Return (X, Y) of the center of cell containing provided text 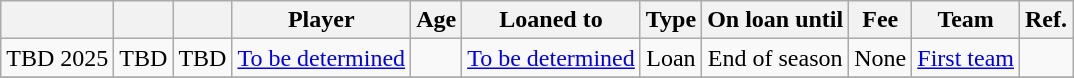
On loan until (776, 20)
Player (322, 20)
Age (436, 20)
None (880, 58)
First team (966, 58)
Loan (670, 58)
Type (670, 20)
Loaned to (552, 20)
Fee (880, 20)
TBD 2025 (58, 58)
End of season (776, 58)
Team (966, 20)
Ref. (1046, 20)
